Output the (x, y) coordinate of the center of the cell containing the given text.  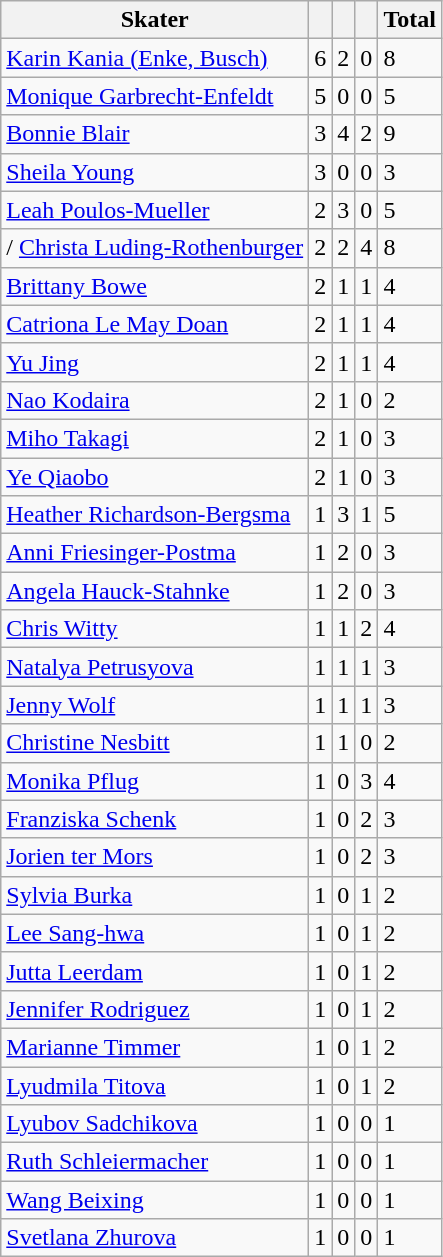
Brittany Bowe (155, 286)
Chris Witty (155, 629)
Ruth Schleiermacher (155, 1162)
Natalya Petrusyova (155, 667)
Leah Poulos-Mueller (155, 210)
Svetlana Zhurova (155, 1238)
/ Christa Luding-Rothenburger (155, 248)
Wang Beixing (155, 1200)
Anni Friesinger-Postma (155, 553)
Marianne Timmer (155, 1047)
Nao Kodaira (155, 400)
Jorien ter Mors (155, 857)
Skater (155, 20)
Total (410, 20)
Sheila Young (155, 172)
Yu Jing (155, 362)
Lyudmila Titova (155, 1085)
Bonnie Blair (155, 134)
Karin Kania (Enke, Busch) (155, 58)
Angela Hauck-Stahnke (155, 591)
Lyubov Sadchikova (155, 1124)
Franziska Schenk (155, 819)
Christine Nesbitt (155, 743)
6 (320, 58)
9 (410, 134)
Miho Takagi (155, 438)
Sylvia Burka (155, 895)
Lee Sang-hwa (155, 933)
Jennifer Rodriguez (155, 1009)
Jutta Leerdam (155, 971)
Monika Pflug (155, 781)
Monique Garbrecht-Enfeldt (155, 96)
Catriona Le May Doan (155, 324)
Jenny Wolf (155, 705)
Heather Richardson-Bergsma (155, 515)
Ye Qiaobo (155, 477)
